Extract the (X, Y) coordinate from the center of the cell holding the provided text.  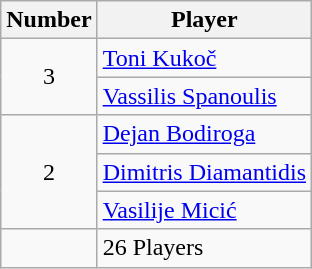
26 Players (204, 248)
3 (49, 77)
Dejan Bodiroga (204, 134)
Vassilis Spanoulis (204, 96)
Player (204, 20)
Toni Kukoč (204, 58)
Vasilije Micić (204, 210)
Dimitris Diamantidis (204, 172)
2 (49, 172)
Number (49, 20)
